Return the (X, Y) coordinate for the center point of the cell that contains the specified text.  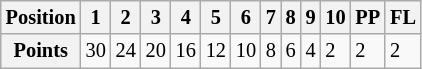
3 (156, 17)
12 (216, 51)
Points (41, 51)
PP (368, 17)
16 (186, 51)
20 (156, 51)
7 (271, 17)
Position (41, 17)
1 (96, 17)
9 (311, 17)
30 (96, 51)
24 (126, 51)
5 (216, 17)
FL (403, 17)
